Locate the cell with the specified text and output its [X, Y] center coordinate. 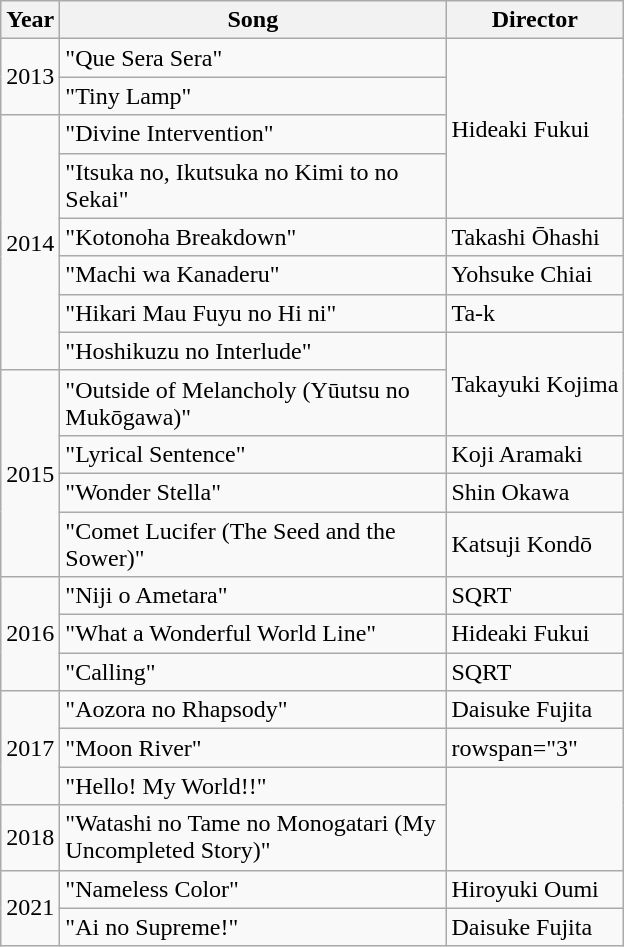
Yohsuke Chiai [535, 275]
"Machi wa Kanaderu" [253, 275]
Director [535, 20]
"Hello! My World!!" [253, 786]
2014 [30, 242]
2013 [30, 77]
"Que Sera Sera" [253, 58]
"Moon River" [253, 748]
"Hoshikuzu no Interlude" [253, 351]
Ta-k [535, 313]
Koji Aramaki [535, 454]
Hiroyuki Oumi [535, 889]
"Watashi no Tame no Monogatari (My Uncompleted Story)" [253, 838]
Takashi Ōhashi [535, 237]
2021 [30, 908]
Year [30, 20]
2016 [30, 634]
"Comet Lucifer (The Seed and the Sower)" [253, 544]
"Aozora no Rhapsody" [253, 710]
2018 [30, 838]
2015 [30, 473]
2017 [30, 748]
Shin Okawa [535, 492]
"Hikari Mau Fuyu no Hi ni" [253, 313]
"What a Wonderful World Line" [253, 634]
"Outside of Melancholy (Yūutsu no Mukōgawa)" [253, 402]
"Tiny Lamp" [253, 96]
"Itsuka no, Ikutsuka no Kimi to no Sekai" [253, 186]
"Calling" [253, 672]
Takayuki Kojima [535, 384]
"Niji o Ametara" [253, 596]
Katsuji Kondō [535, 544]
Song [253, 20]
rowspan="3" [535, 748]
"Divine Intervention" [253, 134]
"Ai no Supreme!" [253, 927]
"Nameless Color" [253, 889]
"Wonder Stella" [253, 492]
"Kotonoha Breakdown" [253, 237]
"Lyrical Sentence" [253, 454]
